Detect which cell encompasses the target text, then output its [x, y] center coordinate. 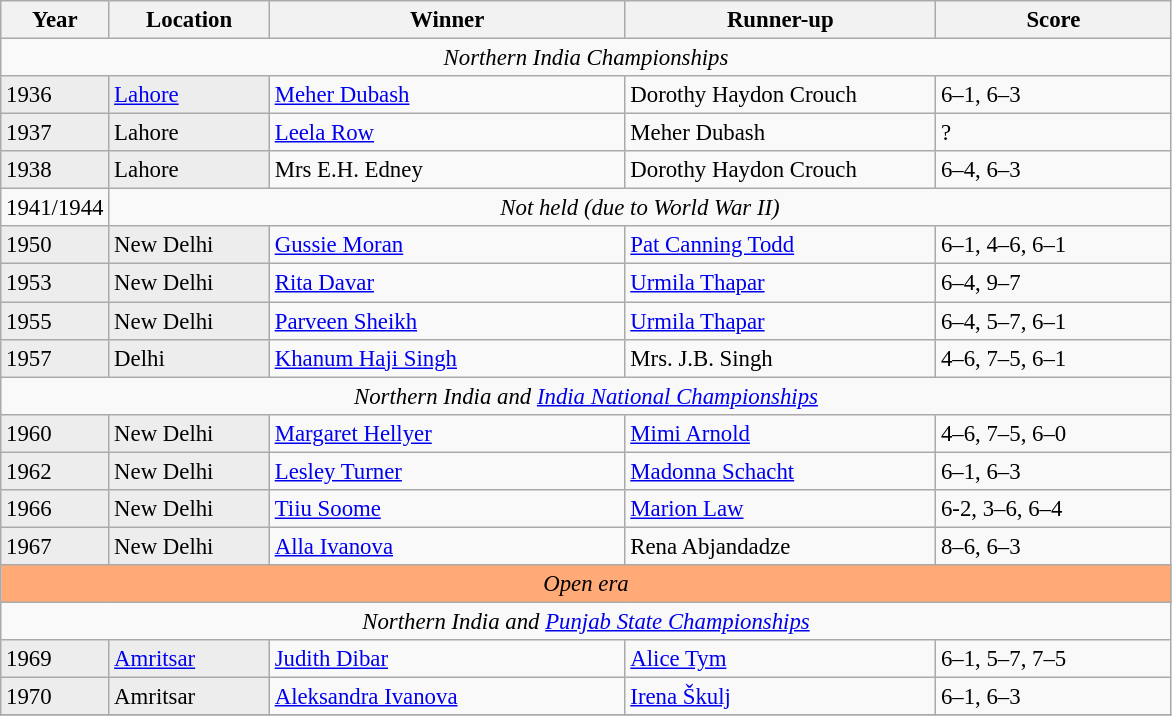
Rita Davar [447, 283]
6-2, 3–6, 6–4 [1054, 509]
Runner-up [780, 20]
6–4, 5–7, 6–1 [1054, 321]
6–4, 6–3 [1054, 170]
1941/1944 [55, 208]
Mimi Arnold [780, 433]
Irena Škulj [780, 697]
Northern India Championships [586, 58]
? [1054, 133]
Lesley Turner [447, 471]
Judith Dibar [447, 659]
1950 [55, 245]
Year [55, 20]
1937 [55, 133]
Margaret Hellyer [447, 433]
Leela Row [447, 133]
Northern India and Punjab State Championships [586, 621]
4–6, 7–5, 6–0 [1054, 433]
Alla Ivanova [447, 546]
6–1, 4–6, 6–1 [1054, 245]
1970 [55, 697]
Aleksandra Ivanova [447, 697]
Location [190, 20]
1938 [55, 170]
6–4, 9–7 [1054, 283]
1960 [55, 433]
Mrs E.H. Edney [447, 170]
Khanum Haji Singh [447, 358]
1936 [55, 95]
Not held (due to World War II) [640, 208]
Pat Canning Todd [780, 245]
Rena Abjandadze [780, 546]
1966 [55, 509]
Parveen Sheikh [447, 321]
1955 [55, 321]
4–6, 7–5, 6–1 [1054, 358]
1962 [55, 471]
Score [1054, 20]
Mrs. J.B. Singh [780, 358]
Tiiu Soome [447, 509]
Northern India and India National Championships [586, 396]
8–6, 6–3 [1054, 546]
1953 [55, 283]
Delhi [190, 358]
Open era [586, 584]
1967 [55, 546]
1969 [55, 659]
Gussie Moran [447, 245]
Marion Law [780, 509]
6–1, 5–7, 7–5 [1054, 659]
Winner [447, 20]
Madonna Schacht [780, 471]
Alice Tym [780, 659]
1957 [55, 358]
